For the text-containing cell, return its midpoint in (x, y) coordinate format. 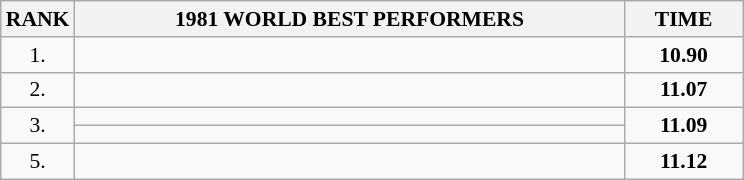
5. (38, 162)
TIME (684, 19)
2. (38, 90)
3. (38, 126)
1. (38, 55)
10.90 (684, 55)
1981 WORLD BEST PERFORMERS (349, 19)
RANK (38, 19)
11.12 (684, 162)
11.07 (684, 90)
11.09 (684, 126)
